From the cell containing the given text, extract its center point as (x, y) coordinate. 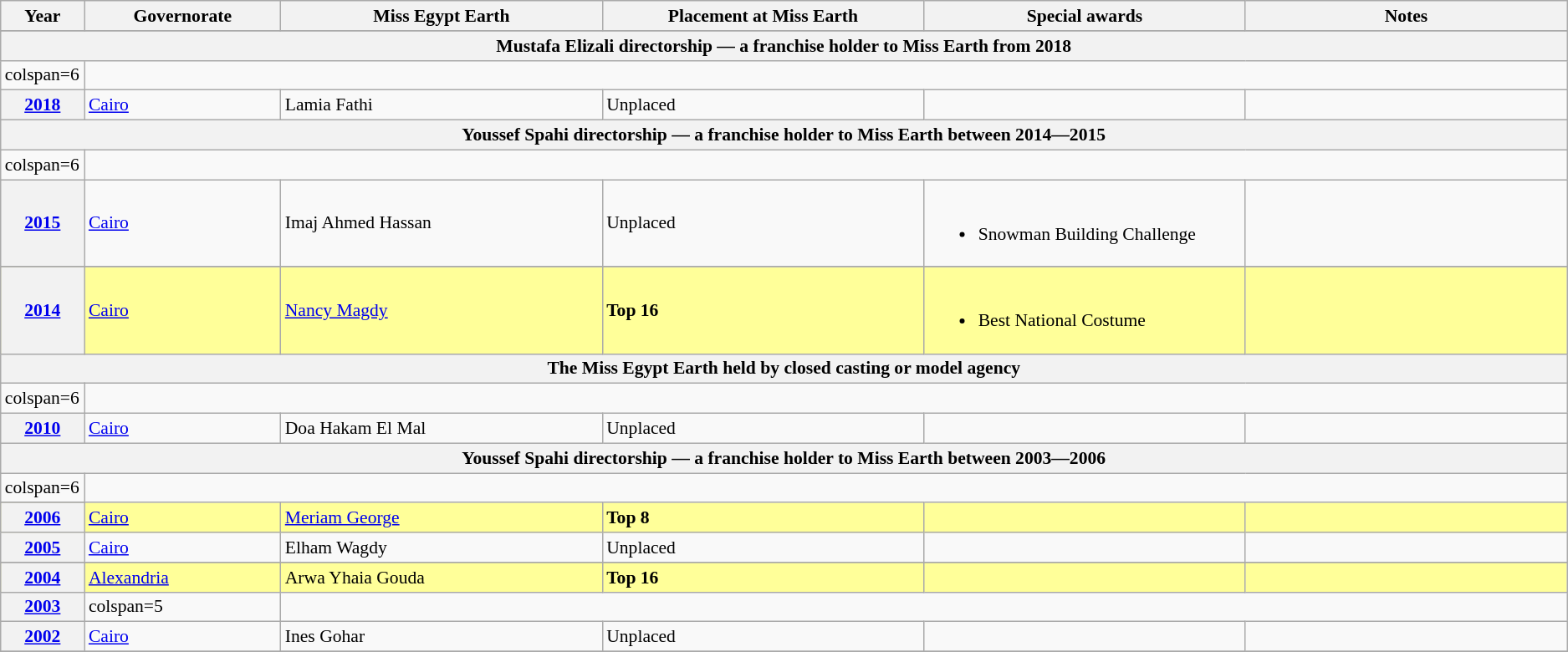
2004 (43, 578)
Arwa Yhaia Gouda (442, 578)
Youssef Spahi directorship — a franchise holder to Miss Earth between 2014―2015 (784, 135)
Year (43, 16)
The Miss Egypt Earth held by closed casting or model agency (784, 369)
Snowman Building Challenge (1085, 223)
2003 (43, 607)
Special awards (1085, 16)
Imaj Ahmed Hassan (442, 223)
Best National Costume (1085, 310)
2002 (43, 637)
colspan=5 (182, 607)
Lamia Fathi (442, 105)
Meriam George (442, 518)
Elham Wagdy (442, 548)
Doa Hakam El Mal (442, 429)
Mustafa Elizali directorship — a franchise holder to Miss Earth from 2018 (784, 46)
Ines Gohar (442, 637)
2014 (43, 310)
Notes (1406, 16)
2018 (43, 105)
2005 (43, 548)
Youssef Spahi directorship — a franchise holder to Miss Earth between 2003―2006 (784, 458)
Top 8 (763, 518)
Nancy Magdy (442, 310)
2010 (43, 429)
Placement at Miss Earth (763, 16)
Miss Egypt Earth (442, 16)
Governorate (182, 16)
Alexandria (182, 578)
2006 (43, 518)
2015 (43, 223)
